Output the [x, y] coordinate of the center of the cell containing the given text.  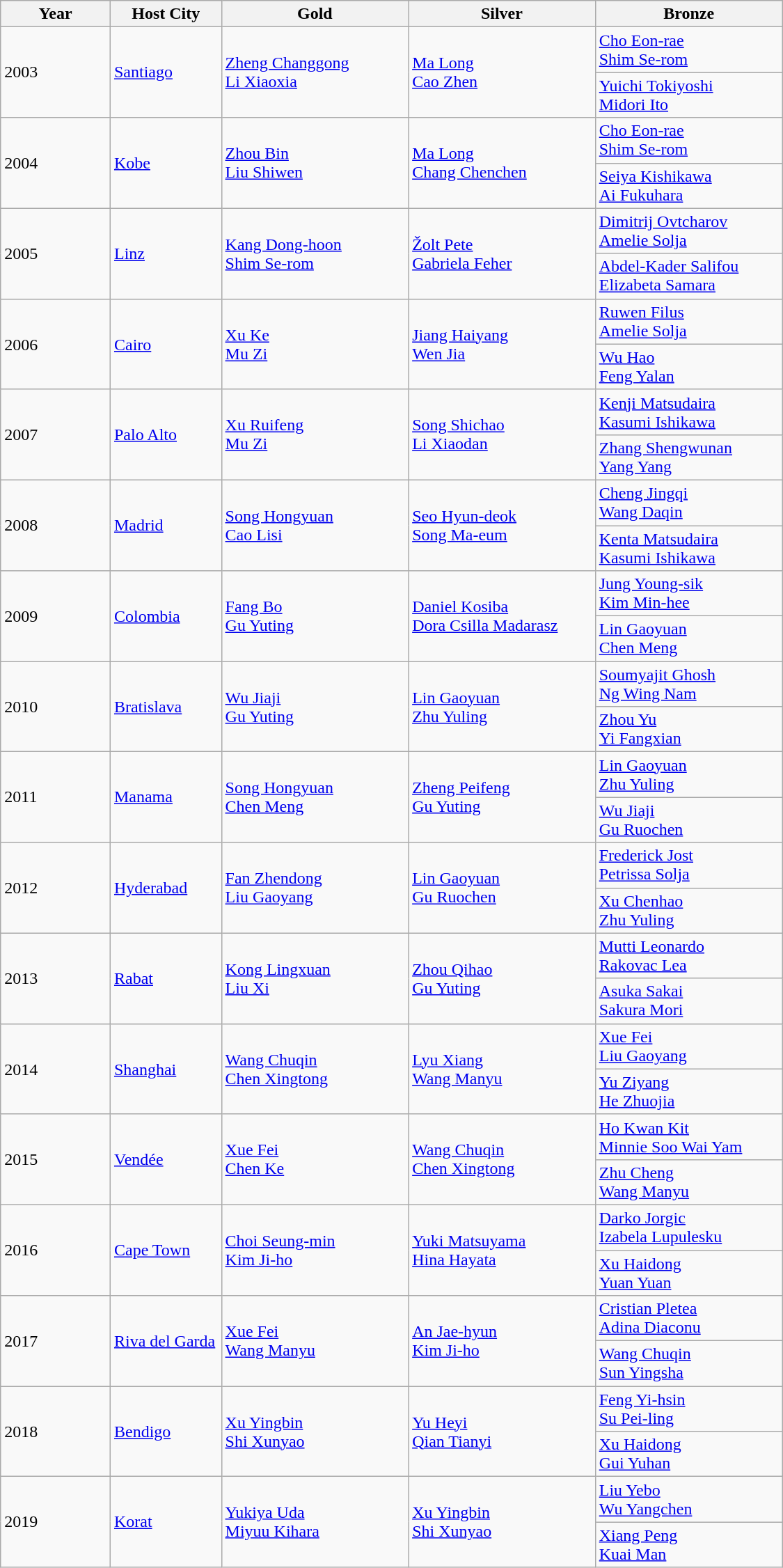
Riva del Garda [166, 1341]
Lyu Xiang Wang Manyu [503, 1069]
Xu Ke Mu Zi [315, 344]
Cheng Jingqi Wang Daqin [689, 503]
Asuka Sakai Sakura Mori [689, 1001]
Yuki Matsuyama Hina Hayata [503, 1250]
Ma Long Cao Zhen [503, 72]
2014 [56, 1069]
2004 [56, 163]
2003 [56, 72]
Žolt Pete Gabriela Feher [503, 253]
Kenji Matsudaira Kasumi Ishikawa [689, 412]
Rabat [166, 978]
Linz [166, 253]
Song Hongyuan Chen Meng [315, 797]
Wang Chuqin Sun Yingsha [689, 1363]
Xu Chenhao Zhu Yuling [689, 911]
Zhou Yu Yi Fangxian [689, 730]
Cristian Pletea Adina Diaconu [689, 1319]
Palo Alto [166, 434]
Xue Fei Liu Gaoyang [689, 1046]
Korat [166, 1522]
Xue Fei Chen Ke [315, 1159]
Cairo [166, 344]
Yuichi Tokiyoshi Midori Ito [689, 95]
Colombia [166, 616]
Ma Long Chang Chenchen [503, 163]
Yu Ziyang He Zhuojia [689, 1092]
Mutti Leonardo Rakovac Lea [689, 955]
Jiang Haiyang Wen Jia [503, 344]
Wu Jiaji Gu Yuting [315, 707]
An Jae-hyun Kim Ji-ho [503, 1341]
Daniel Kosiba Dora Csilla Madarasz [503, 616]
Lin Gaoyuan Gu Ruochen [503, 888]
Dimitrij Ovtcharov Amelie Solja [689, 231]
Silver [503, 14]
2011 [56, 797]
Santiago [166, 72]
Vendée [166, 1159]
Feng Yi-hsin Su Pei-ling [689, 1409]
Xiang Peng Kuai Man [689, 1544]
Fan Zhendong Liu Gaoyang [315, 888]
Hyderabad [166, 888]
Liu Yebo Wu Yangchen [689, 1500]
Bratislava [166, 707]
2008 [56, 525]
Xu Haidong Gui Yuhan [689, 1454]
Host City [166, 14]
Year [56, 14]
Zheng Peifeng Gu Yuting [503, 797]
Yukiya Uda Miyuu Kihara [315, 1522]
Kenta Matsudaira Kasumi Ishikawa [689, 547]
Bronze [689, 14]
Cape Town [166, 1250]
Kong Lingxuan Liu Xi [315, 978]
Zheng Changgong Li Xiaoxia [315, 72]
Soumyajit Ghosh Ng Wing Nam [689, 684]
Madrid [166, 525]
Frederick Jost Petrissa Solja [689, 865]
2006 [56, 344]
Ho Kwan Kit Minnie Soo Wai Yam [689, 1136]
Seiya Kishikawa Ai Fukuhara [689, 185]
Zhou Bin Liu Shiwen [315, 163]
Seo Hyun-deok Song Ma-eum [503, 525]
2012 [56, 888]
Bendigo [166, 1432]
Song Hongyuan Cao Lisi [315, 525]
Yu Heyi Qian Tianyi [503, 1432]
2013 [56, 978]
Kobe [166, 163]
Ruwen Filus Amelie Solja [689, 322]
2005 [56, 253]
2015 [56, 1159]
Zhang Shengwunan Yang Yang [689, 457]
Shanghai [166, 1069]
Zhou Qihao Gu Yuting [503, 978]
Lin Gaoyuan Chen Meng [689, 639]
Choi Seung-min Kim Ji-ho [315, 1250]
2019 [56, 1522]
2010 [56, 707]
2018 [56, 1432]
Kang Dong-hoon Shim Se-rom [315, 253]
2016 [56, 1250]
Darko Jorgic Izabela Lupulesku [689, 1227]
Xu Ruifeng Mu Zi [315, 434]
Jung Young-sik Kim Min-hee [689, 593]
2017 [56, 1341]
2007 [56, 434]
Fang Bo Gu Yuting [315, 616]
Gold [315, 14]
Wu Hao Feng Yalan [689, 366]
Song Shichao Li Xiaodan [503, 434]
Abdel-Kader Salifou Elizabeta Samara [689, 276]
Wu Jiaji Gu Ruochen [689, 820]
Xue Fei Wang Manyu [315, 1341]
Zhu Cheng Wang Manyu [689, 1182]
Manama [166, 797]
Xu Haidong Yuan Yuan [689, 1273]
2009 [56, 616]
